Pinpoint the cell where the given text exists, returning its (x, y) midpoint coordinate. 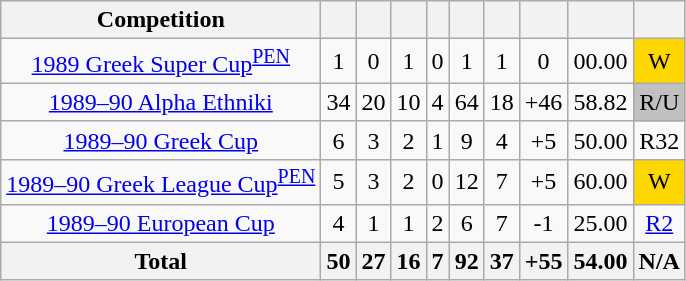
Competition (161, 20)
34 (338, 102)
1989 Greek Super CupPEN (161, 62)
+46 (544, 102)
60.00 (600, 182)
-1 (544, 223)
1989–90 Greek League CupPEN (161, 182)
+55 (544, 261)
27 (374, 261)
1989–90 Greek Cup (161, 140)
10 (408, 102)
37 (502, 261)
50 (338, 261)
58.82 (600, 102)
92 (466, 261)
64 (466, 102)
25.00 (600, 223)
00.00 (600, 62)
R2 (659, 223)
1989–90 Alpha Ethniki (161, 102)
5 (338, 182)
54.00 (600, 261)
1989–90 European Cup (161, 223)
18 (502, 102)
R/U (659, 102)
20 (374, 102)
16 (408, 261)
R32 (659, 140)
12 (466, 182)
Total (161, 261)
50.00 (600, 140)
9 (466, 140)
N/A (659, 261)
